Find where the given text appears and provide that cell's center as (x, y) coordinate. 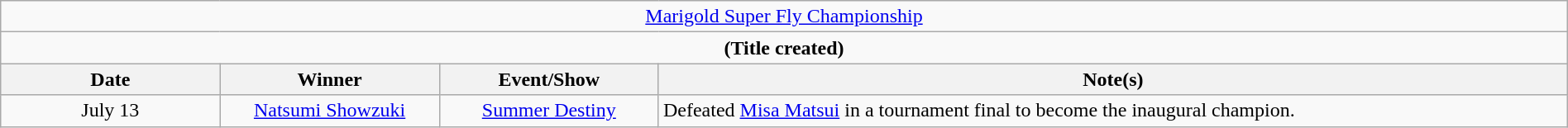
Event/Show (549, 79)
Date (111, 79)
Note(s) (1113, 79)
(Title created) (784, 48)
Winner (329, 79)
July 13 (111, 111)
Summer Destiny (549, 111)
Natsumi Showzuki (329, 111)
Defeated Misa Matsui in a tournament final to become the inaugural champion. (1113, 111)
Marigold Super Fly Championship (784, 17)
